Return (x, y) of the center of cell containing provided text 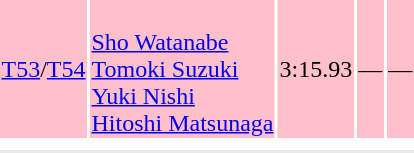
T53/T54 (44, 69)
3:15.93 (316, 69)
Sho WatanabeTomoki SuzukiYuki NishiHitoshi Matsunaga (182, 69)
